Locate the cell with the specified text and output its [x, y] center coordinate. 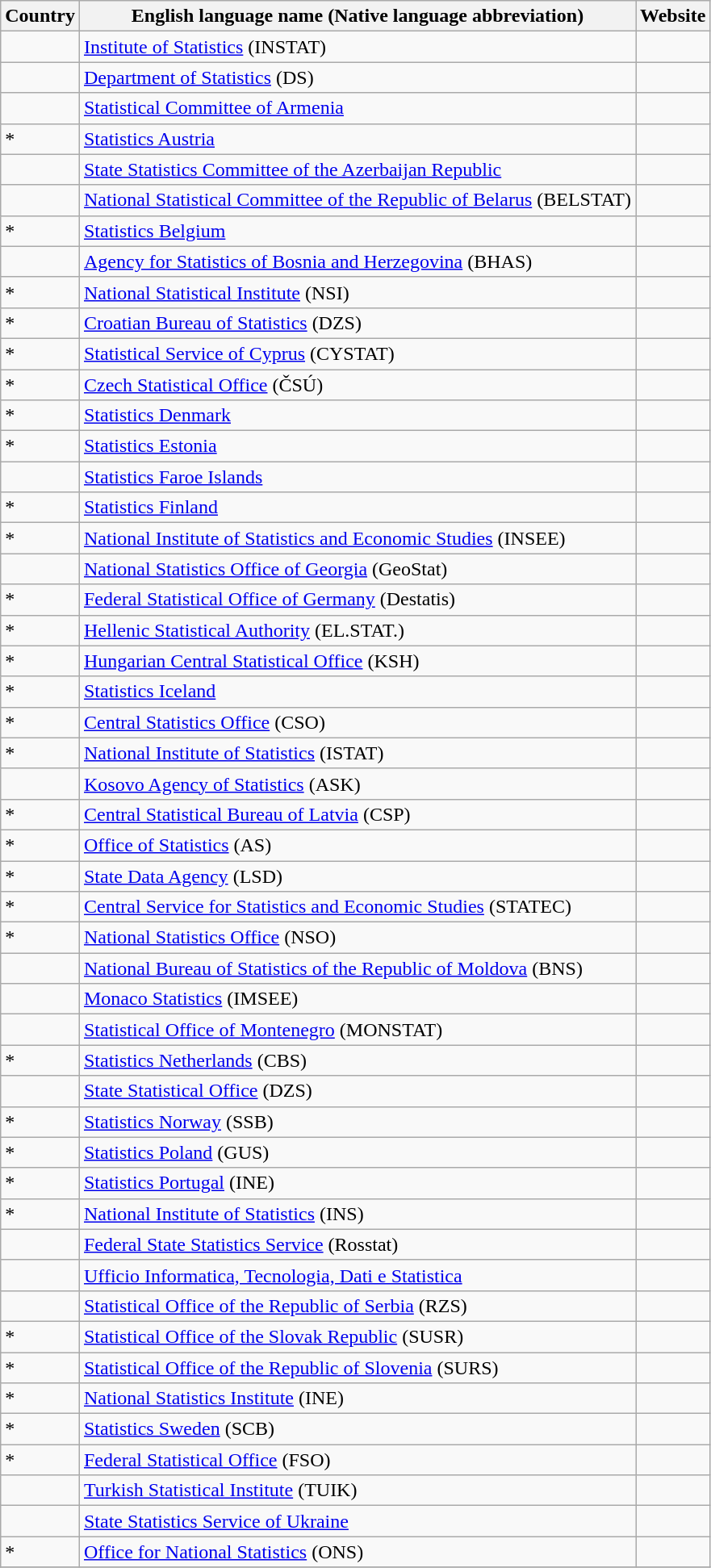
Statistical Office of the Republic of Slovenia (SURS) [357, 1368]
Statistics Faroe Islands [357, 477]
State Statistics Committee of the Azerbaijan Republic [357, 169]
National Institute of Statistics (ISTAT) [357, 753]
Statistics Finland [357, 508]
National Statistical Institute (NSI) [357, 292]
Statistics Netherlands (CBS) [357, 1060]
National Institute of Statistics and Economic Studies (INSEE) [357, 538]
National Institute of Statistics (INS) [357, 1214]
Central Service for Statistics and Economic Studies (STATEC) [357, 907]
State Data Agency (LSD) [357, 876]
Office of Statistics (AS) [357, 845]
National Statistical Committee of the Republic of Belarus (BELSTAT) [357, 200]
Statistics Sweden (SCB) [357, 1429]
English language name (Native language abbreviation) [357, 16]
Statistical Committee of Armenia [357, 108]
Statistical Office of the Republic of Serbia (RZS) [357, 1306]
Turkish Statistical Institute (TUIK) [357, 1491]
Statistics Estonia [357, 446]
Statistics Austria [357, 139]
Croatian Bureau of Statistics (DZS) [357, 323]
Website [673, 16]
Statistical Service of Cyprus (CYSTAT) [357, 353]
Czech Statistical Office (ČSÚ) [357, 385]
State Statistical Office (DZS) [357, 1091]
Hungarian Central Statistical Office (KSH) [357, 661]
Statistics Norway (SSB) [357, 1122]
Federal Statistical Office (FSO) [357, 1460]
Hellenic Statistical Authority (EL.STAT.) [357, 630]
Central Statistics Office (CSO) [357, 722]
National Bureau of Statistics of the Republic of Moldova (BNS) [357, 968]
Central Statistical Bureau of Latvia (CSP) [357, 814]
Kosovo Agency of Statistics (ASK) [357, 784]
Statistics Portugal (INE) [357, 1183]
National Statistics Institute (INE) [357, 1399]
Institute of Statistics (INSTAT) [357, 47]
Office for National Statistics (ONS) [357, 1552]
National Statistics Office (NSO) [357, 938]
State Statistics Service of Ukraine [357, 1521]
Monaco Statistics (IMSEE) [357, 999]
Statistics Poland (GUS) [357, 1152]
Statistics Belgium [357, 231]
Statistical Office of Montenegro (MONSTAT) [357, 1030]
Statistics Denmark [357, 416]
Department of Statistics (DS) [357, 77]
Statistics Iceland [357, 692]
Agency for Statistics of Bosnia and Herzegovina (BHAS) [357, 261]
Country [40, 16]
Federal State Statistics Service (Rosstat) [357, 1244]
National Statistics Office of Georgia (GeoStat) [357, 569]
Statistical Office of the Slovak Republic (SUSR) [357, 1336]
Federal Statistical Office of Germany (Destatis) [357, 600]
Ufficio Informatica, Tecnologia, Dati e Statistica [357, 1275]
